Search for the cell housing the specified text and yield its (X, Y) center coordinate. 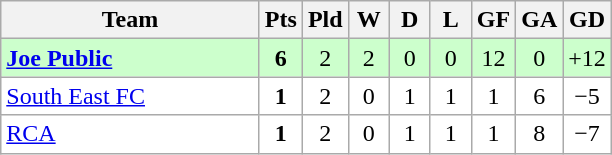
GD (588, 20)
12 (493, 58)
D (410, 20)
−7 (588, 134)
W (368, 20)
RCA (130, 134)
−5 (588, 96)
GF (493, 20)
Pld (325, 20)
GA (540, 20)
Team (130, 20)
+12 (588, 58)
8 (540, 134)
South East FC (130, 96)
L (450, 20)
Joe Public (130, 58)
Pts (280, 20)
